Identify which cell holds the provided text, then report its (X, Y) central coordinate. 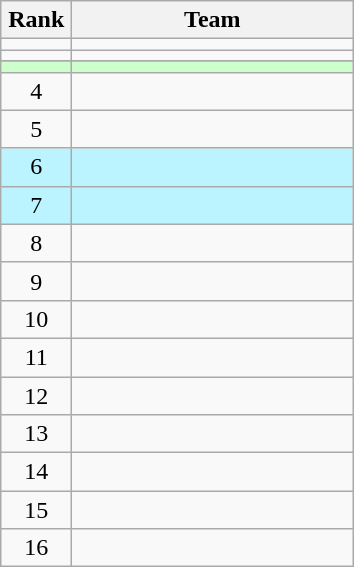
Rank (36, 20)
Team (212, 20)
16 (36, 548)
7 (36, 205)
4 (36, 91)
14 (36, 472)
6 (36, 167)
8 (36, 243)
13 (36, 434)
5 (36, 129)
12 (36, 395)
15 (36, 510)
9 (36, 281)
11 (36, 357)
10 (36, 319)
